Capture the cell that displays the provided text and extract its (X, Y) central coordinate. 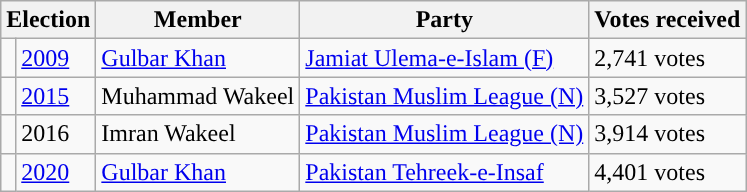
2016 (56, 134)
3,527 votes (668, 96)
Member (198, 20)
3,914 votes (668, 134)
2015 (56, 96)
Election (48, 20)
Muhammad Wakeel (198, 96)
4,401 votes (668, 172)
2020 (56, 172)
Imran Wakeel (198, 134)
2009 (56, 58)
Pakistan Tehreek-e-Insaf (444, 172)
Votes received (668, 20)
Jamiat Ulema-e-Islam (F) (444, 58)
Party (444, 20)
2,741 votes (668, 58)
